Search for the cell housing the specified text and yield its (X, Y) center coordinate. 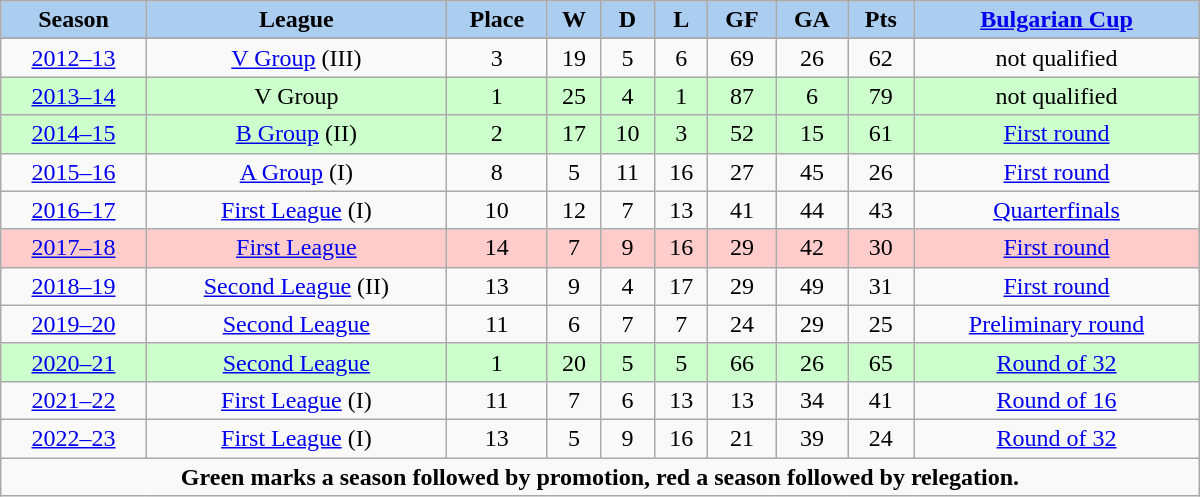
34 (812, 400)
2018–19 (74, 286)
52 (742, 134)
Bulgarian Cup (1056, 20)
45 (812, 172)
L (681, 20)
61 (881, 134)
20 (574, 362)
Preliminary round (1056, 324)
87 (742, 96)
League (296, 20)
2014–15 (74, 134)
Pts (881, 20)
44 (812, 210)
Round of 16 (1056, 400)
43 (881, 210)
Second League (II) (296, 286)
2017–18 (74, 248)
Green marks a season followed by promotion, red a season followed by relegation. (600, 477)
39 (812, 438)
GF (742, 20)
2013–14 (74, 96)
8 (497, 172)
12 (574, 210)
B Group (II) (296, 134)
W (574, 20)
2020–21 (74, 362)
V Group (296, 96)
V Group (III) (296, 58)
15 (812, 134)
Season (74, 20)
Quarterfinals (1056, 210)
2016–17 (74, 210)
2019–20 (74, 324)
31 (881, 286)
14 (497, 248)
27 (742, 172)
69 (742, 58)
2 (497, 134)
62 (881, 58)
GA (812, 20)
42 (812, 248)
2022–23 (74, 438)
21 (742, 438)
A Group (I) (296, 172)
79 (881, 96)
2015–16 (74, 172)
65 (881, 362)
2021–22 (74, 400)
First League (296, 248)
19 (574, 58)
2012–13 (74, 58)
30 (881, 248)
66 (742, 362)
D (628, 20)
49 (812, 286)
Place (497, 20)
